For the text-containing cell, return its midpoint in [x, y] coordinate format. 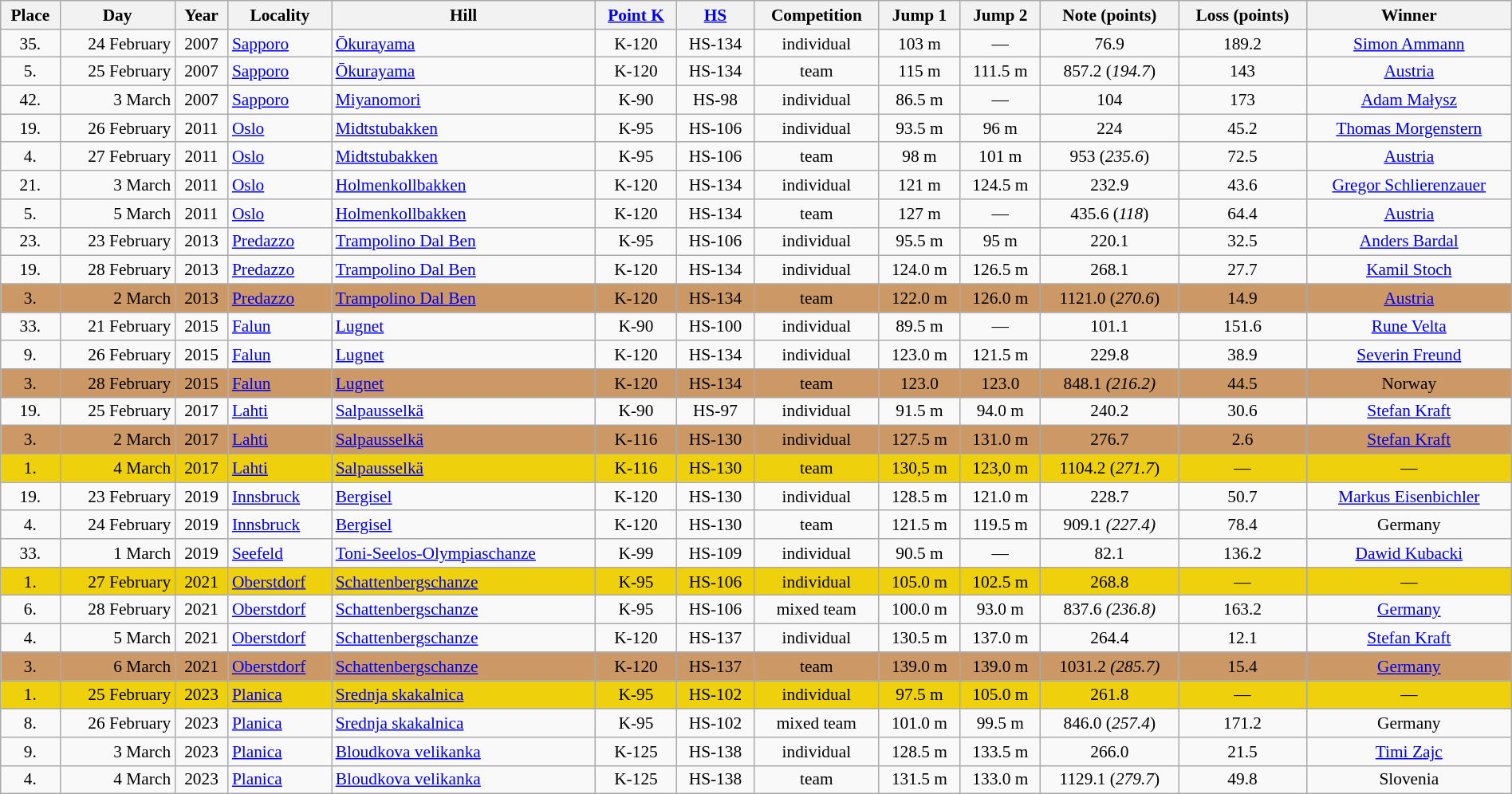
121 m [919, 185]
130,5 m [919, 468]
Gregor Schlierenzauer [1408, 185]
Point K [636, 15]
2.6 [1242, 440]
909.1 (227.4) [1110, 525]
Seefeld [280, 553]
21. [30, 185]
268.8 [1110, 582]
Locality [280, 15]
229.8 [1110, 355]
101.0 m [919, 723]
100.0 m [919, 610]
136.2 [1242, 553]
93.5 m [919, 128]
435.6 (118) [1110, 214]
232.9 [1110, 185]
44.5 [1242, 383]
23. [30, 242]
Thomas Morgenstern [1408, 128]
Hill [464, 15]
122.0 m [919, 298]
127.5 m [919, 440]
104 [1110, 100]
21.5 [1242, 752]
Place [30, 15]
Adam Małysz [1408, 100]
32.5 [1242, 242]
97.5 m [919, 695]
Year [201, 15]
102.5 m [1000, 582]
82.1 [1110, 553]
131.0 m [1000, 440]
96 m [1000, 128]
121.0 m [1000, 497]
45.2 [1242, 128]
1129.1 (279.7) [1110, 780]
151.6 [1242, 327]
848.1 (216.2) [1110, 383]
95 m [1000, 242]
101.1 [1110, 327]
Slovenia [1408, 780]
Dawid Kubacki [1408, 553]
64.4 [1242, 214]
42. [30, 100]
126.0 m [1000, 298]
43.6 [1242, 185]
124.0 m [919, 270]
78.4 [1242, 525]
95.5 m [919, 242]
143 [1242, 72]
115 m [919, 72]
8. [30, 723]
123.0 m [919, 355]
12.1 [1242, 639]
27.7 [1242, 270]
Note (points) [1110, 15]
111.5 m [1000, 72]
6. [30, 610]
240.2 [1110, 411]
50.7 [1242, 497]
21 February [117, 327]
Miyanomori [464, 100]
Kamil Stoch [1408, 270]
Rune Velta [1408, 327]
Simon Ammann [1408, 44]
837.6 (236.8) [1110, 610]
1121.0 (270.6) [1110, 298]
1 March [117, 553]
HS-97 [716, 411]
131.5 m [919, 780]
857.2 (194.7) [1110, 72]
264.4 [1110, 639]
Competition [817, 15]
35. [30, 44]
163.2 [1242, 610]
266.0 [1110, 752]
Loss (points) [1242, 15]
K-99 [636, 553]
99.5 m [1000, 723]
HS [716, 15]
846.0 (257.4) [1110, 723]
119.5 m [1000, 525]
133.5 m [1000, 752]
30.6 [1242, 411]
Markus Eisenbichler [1408, 497]
15.4 [1242, 666]
173 [1242, 100]
123,0 m [1000, 468]
49.8 [1242, 780]
171.2 [1242, 723]
130.5 m [919, 639]
Jump 1 [919, 15]
124.5 m [1000, 185]
76.9 [1110, 44]
72.5 [1242, 157]
14.9 [1242, 298]
224 [1110, 128]
Jump 2 [1000, 15]
Timi Zajc [1408, 752]
953 (235.6) [1110, 157]
276.7 [1110, 440]
Day [117, 15]
133.0 m [1000, 780]
90.5 m [919, 553]
228.7 [1110, 497]
86.5 m [919, 100]
89.5 m [919, 327]
94.0 m [1000, 411]
220.1 [1110, 242]
127 m [919, 214]
93.0 m [1000, 610]
HS-109 [716, 553]
Winner [1408, 15]
103 m [919, 44]
261.8 [1110, 695]
Severin Freund [1408, 355]
268.1 [1110, 270]
Toni-Seelos-Olympiaschanze [464, 553]
Norway [1408, 383]
126.5 m [1000, 270]
Anders Bardal [1408, 242]
1031.2 (285.7) [1110, 666]
1104.2 (271.7) [1110, 468]
HS-98 [716, 100]
91.5 m [919, 411]
189.2 [1242, 44]
6 March [117, 666]
101 m [1000, 157]
98 m [919, 157]
38.9 [1242, 355]
137.0 m [1000, 639]
HS-100 [716, 327]
